Capture the cell that displays the provided text and extract its (x, y) central coordinate. 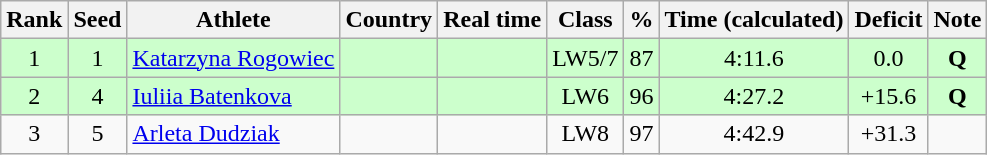
4:11.6 (754, 58)
4:42.9 (754, 134)
Seed (98, 20)
5 (98, 134)
4 (98, 96)
Country (389, 20)
2 (34, 96)
Arleta Dudziak (234, 134)
Deficit (888, 20)
96 (642, 96)
% (642, 20)
97 (642, 134)
87 (642, 58)
+31.3 (888, 134)
Time (calculated) (754, 20)
Athlete (234, 20)
Katarzyna Rogowiec (234, 58)
4:27.2 (754, 96)
LW8 (586, 134)
Class (586, 20)
LW5/7 (586, 58)
Iuliia Batenkova (234, 96)
Note (958, 20)
3 (34, 134)
+15.6 (888, 96)
Rank (34, 20)
LW6 (586, 96)
Real time (492, 20)
0.0 (888, 58)
